Identify which cell holds the provided text, then report its (X, Y) central coordinate. 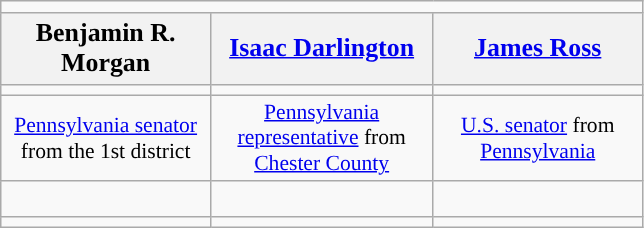
Isaac Darlington (322, 49)
James Ross (538, 49)
U.S. senator from Pennsylvania (538, 138)
Pennsylvania representative from Chester County (322, 138)
Benjamin R. Morgan (106, 49)
Pennsylvania senator from the 1st district (106, 138)
